Locate the cell with the specified text and output its (x, y) center coordinate. 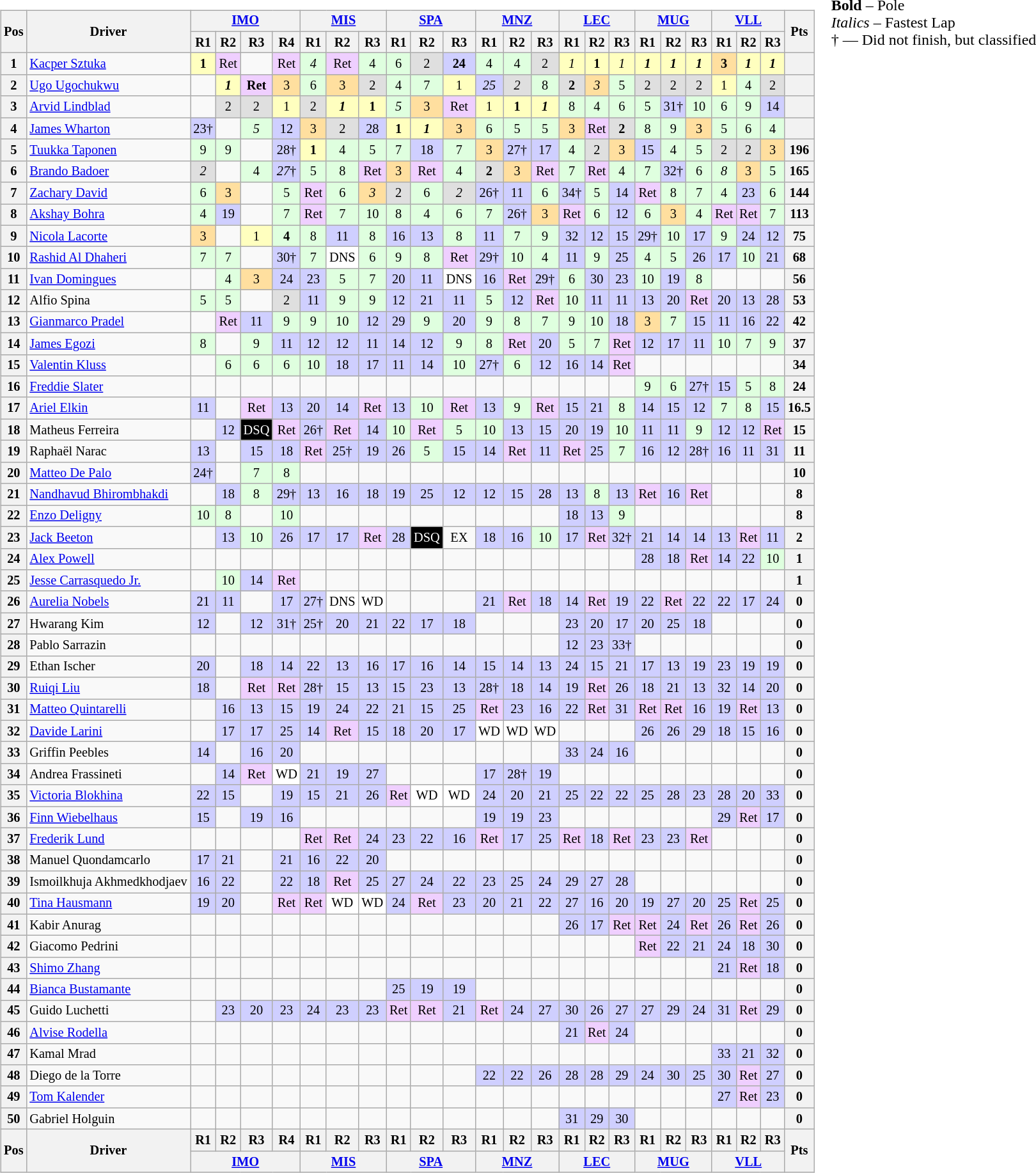
Tina Hausmann (108, 904)
Valentin Kluss (108, 365)
Jesse Carrasquedo Jr. (108, 581)
Ariel Elkin (108, 408)
49 (13, 1097)
44 (13, 989)
196 (799, 150)
Ugo Ugochukwu (108, 86)
41 (13, 925)
Enzo Deligny (108, 516)
48 (13, 1076)
Nandhavud Bhirombhakdi (108, 494)
Bianca Bustamante (108, 989)
Kacper Sztuka (108, 64)
56 (799, 279)
Akshay Bohra (108, 215)
53 (799, 301)
Finn Wiebelhaus (108, 817)
Frederik Lund (108, 839)
Victoria Blokhina (108, 796)
144 (799, 193)
James Wharton (108, 129)
165 (799, 171)
47 (13, 1054)
Zachary David (108, 193)
Matheus Ferreira (108, 430)
Kamal Mrad (108, 1054)
36 (13, 817)
Andrea Frassineti (108, 775)
Brando Badoer (108, 171)
Manuel Quondamcarlo (108, 860)
34† (572, 193)
Matteo Quintarelli (108, 710)
Raphaël Narac (108, 452)
Davide Larini (108, 731)
Matteo De Palo (108, 473)
James Egozi (108, 343)
Ruiqi Liu (108, 688)
75 (799, 236)
16.5 (799, 408)
Alfio Spina (108, 301)
Hwarang Kim (108, 624)
Griffin Peebles (108, 753)
113 (799, 215)
Arvid Lindblad (108, 107)
38 (13, 860)
Pablo Sarrazin (108, 645)
Alvise Rodella (108, 1032)
40 (13, 904)
23† (203, 129)
24† (203, 473)
39 (13, 882)
46 (13, 1032)
Gabriel Holguin (108, 1119)
Gianmarco Pradel (108, 322)
Ethan Ischer (108, 666)
Ismoilkhuja Akhmedkhodjaev (108, 882)
30† (286, 258)
Jack Beeton (108, 537)
Rashid Al Dhaheri (108, 258)
Alex Powell (108, 559)
Ivan Domingues (108, 279)
Tom Kalender (108, 1097)
EX (459, 537)
Shimo Zhang (108, 968)
45 (13, 1011)
Kabir Anurag (108, 925)
Diego de la Torre (108, 1076)
33† (622, 645)
Giacomo Pedrini (108, 947)
Freddie Slater (108, 387)
43 (13, 968)
Aurelia Nobels (108, 602)
Guido Luchetti (108, 1011)
68 (799, 258)
Nicola Lacorte (108, 236)
35 (13, 796)
50 (13, 1119)
Tuukka Taponen (108, 150)
